Determine the (X, Y) coordinate at the center of the cell enclosing the given text.  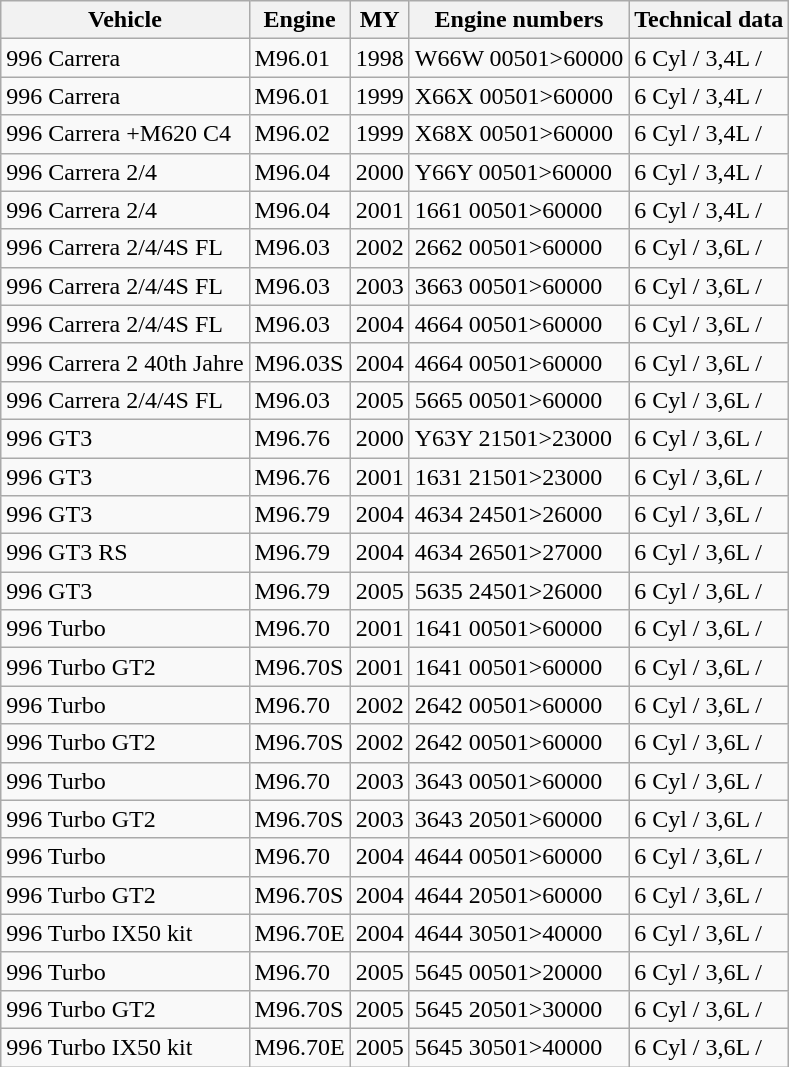
X68X 00501>60000 (518, 134)
Engine (300, 20)
5645 00501>20000 (518, 971)
3643 00501>60000 (518, 781)
Y63Y 21501>23000 (518, 438)
3663 00501>60000 (518, 286)
M96.03S (300, 362)
1631 21501>23000 (518, 477)
4644 20501>60000 (518, 895)
Vehicle (125, 20)
M96.02 (300, 134)
3643 20501>60000 (518, 819)
5635 24501>26000 (518, 591)
1998 (380, 58)
996 Carrera 2 40th Jahre (125, 362)
4634 26501>27000 (518, 553)
1661 00501>60000 (518, 210)
W66W 00501>60000 (518, 58)
5645 30501>40000 (518, 1047)
5665 00501>60000 (518, 400)
X66X 00501>60000 (518, 96)
5645 20501>30000 (518, 1009)
Technical data (709, 20)
MY (380, 20)
2662 00501>60000 (518, 248)
Y66Y 00501>60000 (518, 172)
Engine numbers (518, 20)
996 Carrera +M620 C4 (125, 134)
996 GT3 RS (125, 553)
4644 30501>40000 (518, 933)
4634 24501>26000 (518, 515)
4644 00501>60000 (518, 857)
